Determine the [X, Y] coordinate at the center of the cell enclosing the given text.  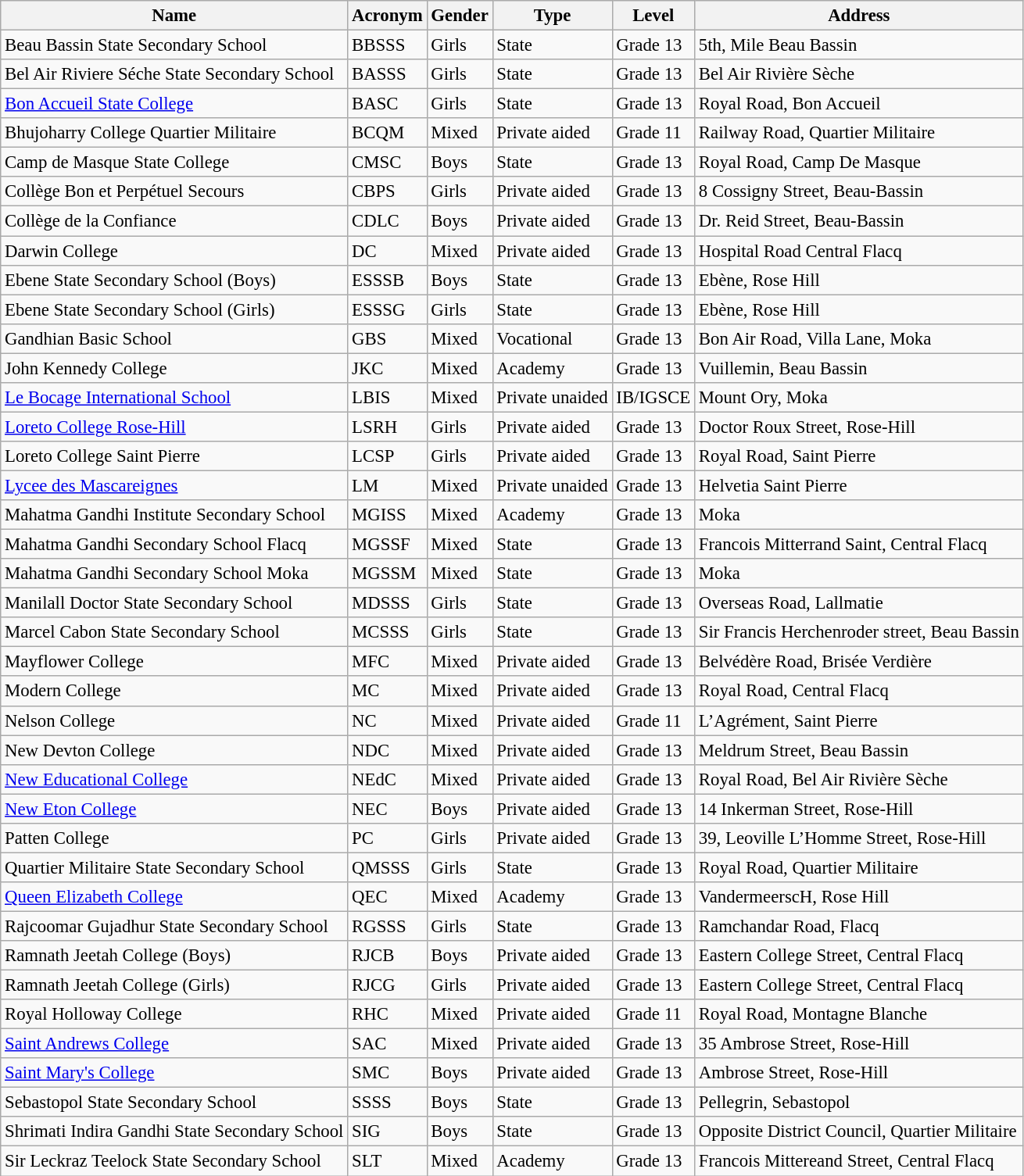
MFC [388, 662]
IB/IGSCE [653, 398]
New Educational College [174, 779]
Marcel Cabon State Secondary School [174, 632]
Vuillemin, Beau Bassin [860, 368]
Royal Road, Bon Accueil [860, 104]
Mahatma Gandhi Institute Secondary School [174, 515]
Darwin College [174, 251]
NEC [388, 809]
New Devton College [174, 750]
14 Inkerman Street, Rose-Hill [860, 809]
Royal Holloway College [174, 1014]
Patten College [174, 838]
Overseas Road, Lallmatie [860, 603]
Doctor Roux Street, Rose-Hill [860, 427]
Royal Road, Quartier Militaire [860, 867]
Pellegrin, Sebastopol [860, 1103]
LSRH [388, 427]
Le Bocage International School [174, 398]
Queen Elizabeth College [174, 897]
LCSP [388, 456]
Royal Road, Montagne Blanche [860, 1014]
Loreto College Saint Pierre [174, 456]
Saint Mary's College [174, 1073]
Railway Road, Quartier Militaire [860, 133]
MGISS [388, 515]
Ramchandar Road, Flacq [860, 926]
NDC [388, 750]
Level [653, 16]
Royal Road, Central Flacq [860, 692]
Belvédère Road, Brisée Verdière [860, 662]
39, Leoville L’Homme Street, Rose-Hill [860, 838]
LBIS [388, 398]
ESSSG [388, 309]
Bel Air Rivière Sèche [860, 74]
Address [860, 16]
Royal Road, Saint Pierre [860, 456]
SSSS [388, 1103]
CDLC [388, 221]
DC [388, 251]
GBS [388, 338]
Gandhian Basic School [174, 338]
Nelson College [174, 720]
Opposite District Council, Quartier Militaire [860, 1132]
5th, Mile Beau Bassin [860, 45]
Name [174, 16]
Mayflower College [174, 662]
SMC [388, 1073]
Ramnath Jeetah College (Girls) [174, 985]
NC [388, 720]
SIG [388, 1132]
New Eton College [174, 809]
Vocational [552, 338]
Lycee des Mascareignes [174, 485]
QMSSS [388, 867]
Gender [460, 16]
Royal Road, Bel Air Rivière Sèche [860, 779]
L’Agrément, Saint Pierre [860, 720]
RGSSS [388, 926]
CMSC [388, 163]
Ebene State Secondary School (Girls) [174, 309]
JKC [388, 368]
QEC [388, 897]
Manilall Doctor State Secondary School [174, 603]
Meldrum Street, Beau Bassin [860, 750]
MCSSS [388, 632]
BBSSS [388, 45]
Mount Ory, Moka [860, 398]
Mahatma Gandhi Secondary School Flacq [174, 545]
LM [388, 485]
Sir Leckraz Teelock State Secondary School [174, 1161]
RJCB [388, 956]
John Kennedy College [174, 368]
Ambrose Street, Rose-Hill [860, 1073]
Dr. Reid Street, Beau-Bassin [860, 221]
Type [552, 16]
Sir Francis Herchenroder street, Beau Bassin [860, 632]
Bel Air Riviere Séche State Secondary School [174, 74]
MC [388, 692]
Modern College [174, 692]
CBPS [388, 191]
Collège Bon et Perpétuel Secours [174, 191]
MGSSM [388, 574]
RHC [388, 1014]
SAC [388, 1044]
BCQM [388, 133]
Francois Mittereand Street, Central Flacq [860, 1161]
BASSS [388, 74]
Bhujoharry College Quartier Militaire [174, 133]
Camp de Masque State College [174, 163]
Beau Bassin State Secondary School [174, 45]
ESSSB [388, 280]
Sebastopol State Secondary School [174, 1103]
Mahatma Gandhi Secondary School Moka [174, 574]
Ebene State Secondary School (Boys) [174, 280]
Ramnath Jeetah College (Boys) [174, 956]
BASC [388, 104]
Collège de la Confiance [174, 221]
8 Cossigny Street, Beau-Bassin [860, 191]
Royal Road, Camp De Masque [860, 163]
VandermeerscH, Rose Hill [860, 897]
Quartier Militaire State Secondary School [174, 867]
SLT [388, 1161]
NEdC [388, 779]
Rajcoomar Gujadhur State Secondary School [174, 926]
35 Ambrose Street, Rose-Hill [860, 1044]
Hospital Road Central Flacq [860, 251]
Bon Air Road, Villa Lane, Moka [860, 338]
Acronym [388, 16]
Saint Andrews College [174, 1044]
MDSSS [388, 603]
Helvetia Saint Pierre [860, 485]
Francois Mitterrand Saint, Central Flacq [860, 545]
Bon Accueil State College [174, 104]
Loreto College Rose-Hill [174, 427]
MGSSF [388, 545]
Shrimati Indira Gandhi State Secondary School [174, 1132]
PC [388, 838]
RJCG [388, 985]
